Capture the cell that displays the provided text and extract its (X, Y) central coordinate. 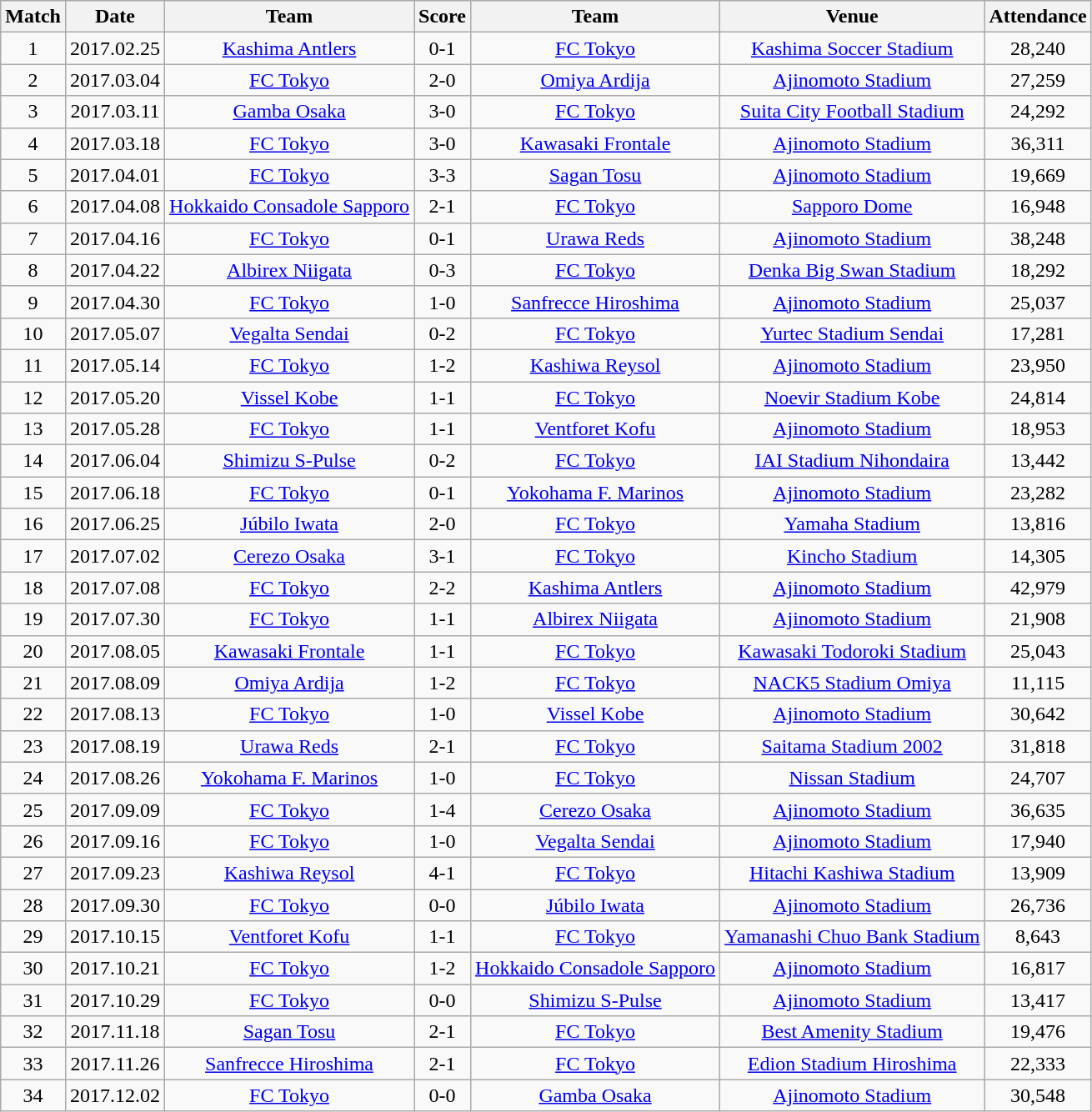
23 (33, 746)
25,043 (1038, 651)
21,908 (1038, 619)
24,292 (1038, 112)
2017.08.09 (115, 683)
Yamaha Stadium (852, 524)
18,953 (1038, 429)
0-3 (443, 270)
18 (33, 588)
2017.11.18 (115, 1032)
13,442 (1038, 461)
28,240 (1038, 48)
17,281 (1038, 333)
Saitama Stadium 2002 (852, 746)
8 (33, 270)
17,940 (1038, 841)
6 (33, 207)
24,707 (1038, 778)
13,816 (1038, 524)
2 (33, 80)
2017.03.04 (115, 80)
Kashima Soccer Stadium (852, 48)
2017.10.15 (115, 937)
Yurtec Stadium Sendai (852, 333)
16,817 (1038, 969)
22 (33, 714)
2017.08.26 (115, 778)
14 (33, 461)
29 (33, 937)
Noevir Stadium Kobe (852, 398)
2017.11.26 (115, 1064)
13 (33, 429)
Hitachi Kashiwa Stadium (852, 873)
3-3 (443, 175)
Venue (852, 17)
27 (33, 873)
2017.06.18 (115, 493)
30 (33, 969)
20 (33, 651)
34 (33, 1095)
Kawasaki Todoroki Stadium (852, 651)
2017.09.30 (115, 904)
15 (33, 493)
Nissan Stadium (852, 778)
2017.09.09 (115, 809)
42,979 (1038, 588)
2017.10.21 (115, 969)
2017.03.11 (115, 112)
2017.05.14 (115, 365)
32 (33, 1032)
2017.06.25 (115, 524)
5 (33, 175)
18,292 (1038, 270)
IAI Stadium Nihondaira (852, 461)
2017.08.05 (115, 651)
36,635 (1038, 809)
28 (33, 904)
31,818 (1038, 746)
38,248 (1038, 238)
7 (33, 238)
13,417 (1038, 1000)
2017.07.30 (115, 619)
Suita City Football Stadium (852, 112)
2017.04.22 (115, 270)
17 (33, 556)
Best Amenity Stadium (852, 1032)
30,642 (1038, 714)
Date (115, 17)
16 (33, 524)
19,476 (1038, 1032)
2017.04.30 (115, 302)
4 (33, 143)
19 (33, 619)
16,948 (1038, 207)
11 (33, 365)
2017.05.20 (115, 398)
26 (33, 841)
31 (33, 1000)
2017.09.16 (115, 841)
2-2 (443, 588)
2017.03.18 (115, 143)
Edion Stadium Hiroshima (852, 1064)
36,311 (1038, 143)
2017.08.13 (115, 714)
2017.07.08 (115, 588)
2017.05.07 (115, 333)
2017.04.16 (115, 238)
Match (33, 17)
2017.07.02 (115, 556)
25 (33, 809)
19,669 (1038, 175)
2017.06.04 (115, 461)
Sapporo Dome (852, 207)
24,814 (1038, 398)
30,548 (1038, 1095)
2017.05.28 (115, 429)
9 (33, 302)
25,037 (1038, 302)
4-1 (443, 873)
2017.10.29 (115, 1000)
11,115 (1038, 683)
2017.08.19 (115, 746)
22,333 (1038, 1064)
2017.12.02 (115, 1095)
Score (443, 17)
Attendance (1038, 17)
24 (33, 778)
Denka Big Swan Stadium (852, 270)
13,909 (1038, 873)
1 (33, 48)
27,259 (1038, 80)
21 (33, 683)
8,643 (1038, 937)
1-4 (443, 809)
Kincho Stadium (852, 556)
3 (33, 112)
NACK5 Stadium Omiya (852, 683)
3-1 (443, 556)
Yamanashi Chuo Bank Stadium (852, 937)
23,282 (1038, 493)
14,305 (1038, 556)
12 (33, 398)
2017.04.01 (115, 175)
10 (33, 333)
23,950 (1038, 365)
2017.09.23 (115, 873)
33 (33, 1064)
26,736 (1038, 904)
2017.04.08 (115, 207)
2017.02.25 (115, 48)
